Search for the cell housing the specified text and yield its (X, Y) center coordinate. 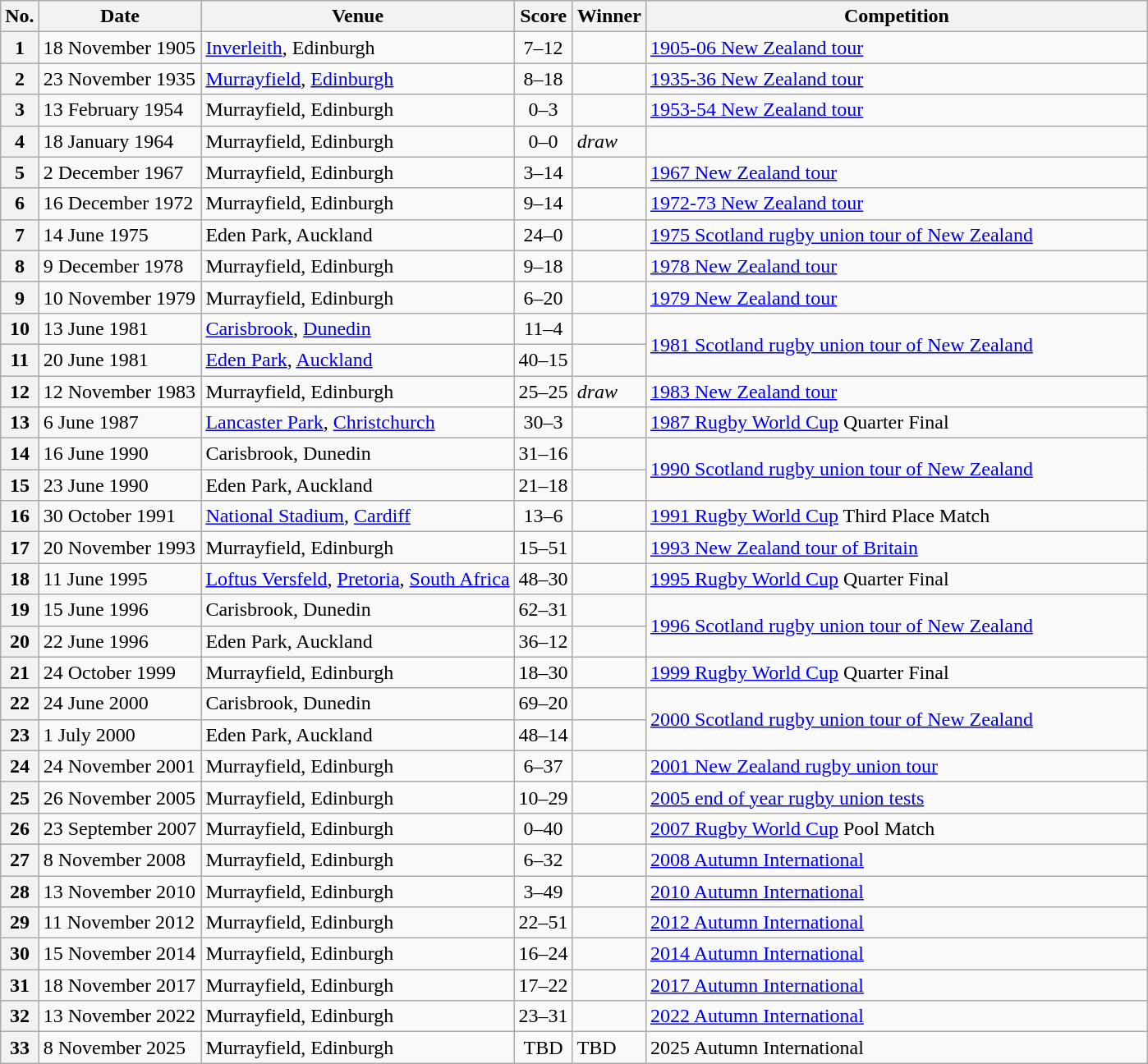
16 (20, 516)
7 (20, 235)
2012 Autumn International (897, 923)
62–31 (544, 610)
2000 Scotland rugby union tour of New Zealand (897, 719)
Competition (897, 16)
11 June 1995 (120, 579)
1999 Rugby World Cup Quarter Final (897, 672)
6 June 1987 (120, 423)
Winner (609, 16)
69–20 (544, 704)
15 June 1996 (120, 610)
21 (20, 672)
16–24 (544, 954)
23 September 2007 (120, 828)
18–30 (544, 672)
2 December 1967 (120, 172)
11 November 2012 (120, 923)
9–14 (544, 204)
1981 Scotland rugby union tour of New Zealand (897, 344)
10 (20, 328)
3 (20, 110)
1987 Rugby World Cup Quarter Final (897, 423)
13 November 2010 (120, 891)
28 (20, 891)
3–49 (544, 891)
2008 Autumn International (897, 860)
1993 New Zealand tour of Britain (897, 548)
20 November 1993 (120, 548)
24 (20, 766)
31 (20, 985)
25 (20, 797)
1975 Scotland rugby union tour of New Zealand (897, 235)
14 (20, 454)
30–3 (544, 423)
1995 Rugby World Cup Quarter Final (897, 579)
National Stadium, Cardiff (358, 516)
40–15 (544, 360)
24–0 (544, 235)
16 December 1972 (120, 204)
11–4 (544, 328)
31–16 (544, 454)
1990 Scotland rugby union tour of New Zealand (897, 470)
24 June 2000 (120, 704)
1991 Rugby World Cup Third Place Match (897, 516)
1967 New Zealand tour (897, 172)
24 November 2001 (120, 766)
18 November 2017 (120, 985)
23 (20, 735)
32 (20, 1016)
2010 Autumn International (897, 891)
8 November 2008 (120, 860)
17 (20, 548)
17–22 (544, 985)
12 November 1983 (120, 392)
16 June 1990 (120, 454)
2005 end of year rugby union tests (897, 797)
0–0 (544, 141)
0–3 (544, 110)
12 (20, 392)
1978 New Zealand tour (897, 266)
Date (120, 16)
8 (20, 266)
2014 Autumn International (897, 954)
13 February 1954 (120, 110)
10 November 1979 (120, 297)
21–18 (544, 485)
22 (20, 704)
1905-06 New Zealand tour (897, 48)
6–32 (544, 860)
19 (20, 610)
1983 New Zealand tour (897, 392)
30 October 1991 (120, 516)
25–25 (544, 392)
9 (20, 297)
14 June 1975 (120, 235)
2 (20, 79)
6 (20, 204)
Score (544, 16)
26 November 2005 (120, 797)
2022 Autumn International (897, 1016)
1 (20, 48)
1935-36 New Zealand tour (897, 79)
13–6 (544, 516)
15 (20, 485)
Lancaster Park, Christchurch (358, 423)
26 (20, 828)
8 November 2025 (120, 1048)
15 November 2014 (120, 954)
18 November 1905 (120, 48)
10–29 (544, 797)
2007 Rugby World Cup Pool Match (897, 828)
48–14 (544, 735)
9–18 (544, 266)
33 (20, 1048)
36–12 (544, 641)
Venue (358, 16)
18 (20, 579)
5 (20, 172)
2017 Autumn International (897, 985)
18 January 1964 (120, 141)
23 November 1935 (120, 79)
24 October 1999 (120, 672)
2001 New Zealand rugby union tour (897, 766)
4 (20, 141)
13 November 2022 (120, 1016)
0–40 (544, 828)
29 (20, 923)
2025 Autumn International (897, 1048)
23–31 (544, 1016)
1979 New Zealand tour (897, 297)
Loftus Versfeld, Pretoria, South Africa (358, 579)
8–18 (544, 79)
6–20 (544, 297)
9 December 1978 (120, 266)
23 June 1990 (120, 485)
20 (20, 641)
6–37 (544, 766)
1953-54 New Zealand tour (897, 110)
13 June 1981 (120, 328)
30 (20, 954)
No. (20, 16)
7–12 (544, 48)
15–51 (544, 548)
1972-73 New Zealand tour (897, 204)
13 (20, 423)
11 (20, 360)
1996 Scotland rugby union tour of New Zealand (897, 626)
27 (20, 860)
Inverleith, Edinburgh (358, 48)
48–30 (544, 579)
1 July 2000 (120, 735)
20 June 1981 (120, 360)
3–14 (544, 172)
22–51 (544, 923)
22 June 1996 (120, 641)
